Identify which cell holds the provided text, then report its (X, Y) central coordinate. 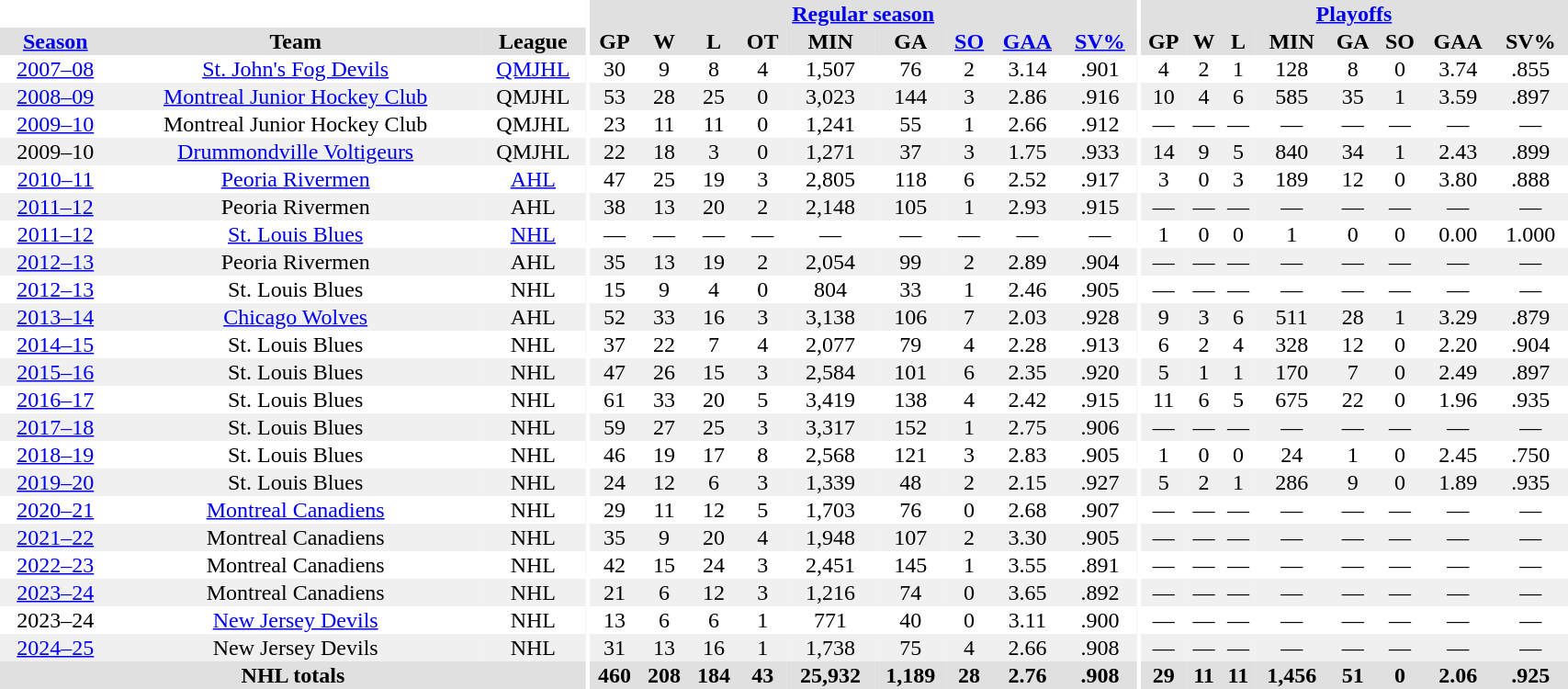
2.03 (1027, 317)
.917 (1100, 179)
107 (911, 537)
1.75 (1027, 152)
40 (911, 620)
2014–15 (55, 344)
.906 (1100, 427)
Team (296, 41)
75 (911, 648)
30 (615, 69)
99 (911, 262)
17 (714, 455)
2.15 (1027, 482)
144 (911, 96)
2.06 (1458, 675)
2.46 (1027, 289)
2.76 (1027, 675)
43 (762, 675)
League (533, 41)
2007–08 (55, 69)
2.52 (1027, 179)
1,507 (830, 69)
2.28 (1027, 344)
1,703 (830, 510)
2.68 (1027, 510)
286 (1292, 482)
1,241 (830, 124)
3.65 (1027, 593)
138 (911, 400)
.892 (1100, 593)
.891 (1100, 565)
2016–17 (55, 400)
3,023 (830, 96)
675 (1292, 400)
10 (1164, 96)
.916 (1100, 96)
189 (1292, 179)
2.75 (1027, 427)
771 (830, 620)
1,948 (830, 537)
804 (830, 289)
2021–22 (55, 537)
2024–25 (55, 648)
2,054 (830, 262)
Drummondville Voltigeurs (296, 152)
Chicago Wolves (296, 317)
79 (911, 344)
.750 (1530, 455)
3.55 (1027, 565)
1,456 (1292, 675)
.888 (1530, 179)
2.93 (1027, 207)
14 (1164, 152)
27 (664, 427)
.920 (1100, 372)
.927 (1100, 482)
101 (911, 372)
.900 (1100, 620)
2.35 (1027, 372)
3.74 (1458, 69)
2018–19 (55, 455)
52 (615, 317)
3.11 (1027, 620)
Season (55, 41)
128 (1292, 69)
1.89 (1458, 482)
.855 (1530, 69)
.933 (1100, 152)
3.59 (1458, 96)
61 (615, 400)
.928 (1100, 317)
31 (615, 648)
.879 (1530, 317)
208 (664, 675)
1,271 (830, 152)
2.42 (1027, 400)
2020–21 (55, 510)
2.43 (1458, 152)
1.000 (1530, 234)
3,138 (830, 317)
3,419 (830, 400)
2015–16 (55, 372)
2,451 (830, 565)
Regular season (863, 14)
1,216 (830, 593)
St. John's Fog Devils (296, 69)
2017–18 (55, 427)
2013–14 (55, 317)
.907 (1100, 510)
53 (615, 96)
25,932 (830, 675)
3.80 (1458, 179)
2008–09 (55, 96)
2,584 (830, 372)
585 (1292, 96)
.912 (1100, 124)
48 (911, 482)
NHL totals (293, 675)
.913 (1100, 344)
0.00 (1458, 234)
2.89 (1027, 262)
55 (911, 124)
145 (911, 565)
2,148 (830, 207)
460 (615, 675)
106 (911, 317)
2010–11 (55, 179)
38 (615, 207)
2,077 (830, 344)
511 (1292, 317)
26 (664, 372)
23 (615, 124)
840 (1292, 152)
152 (911, 427)
OT (762, 41)
21 (615, 593)
3.29 (1458, 317)
Playoffs (1354, 14)
2022–23 (55, 565)
2.83 (1027, 455)
.901 (1100, 69)
59 (615, 427)
2.45 (1458, 455)
170 (1292, 372)
42 (615, 565)
1,189 (911, 675)
34 (1353, 152)
2.49 (1458, 372)
18 (664, 152)
2019–20 (55, 482)
3.30 (1027, 537)
3.14 (1027, 69)
184 (714, 675)
1,339 (830, 482)
46 (615, 455)
74 (911, 593)
328 (1292, 344)
2.86 (1027, 96)
1,738 (830, 648)
2,568 (830, 455)
2.20 (1458, 344)
1.96 (1458, 400)
.925 (1530, 675)
3,317 (830, 427)
118 (911, 179)
121 (911, 455)
51 (1353, 675)
2,805 (830, 179)
105 (911, 207)
.899 (1530, 152)
